Extract the (x, y) coordinate from the center of the cell holding the provided text.  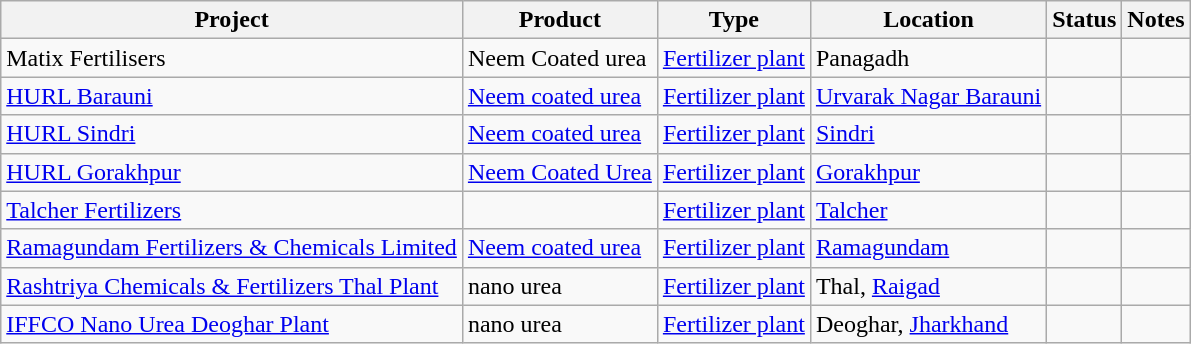
Matix Fertilisers (232, 58)
Product (560, 20)
Talcher Fertilizers (232, 210)
Notes (1156, 20)
HURL Sindri (232, 134)
Ramagundam Fertilizers & Chemicals Limited (232, 248)
Sindri (928, 134)
Talcher (928, 210)
Urvarak Nagar Barauni (928, 96)
Project (232, 20)
Gorakhpur (928, 172)
Neem Coated Urea (560, 172)
Status (1084, 20)
Rashtriya Chemicals & Fertilizers Thal Plant (232, 286)
HURL Barauni (232, 96)
Deoghar, Jharkhand (928, 324)
Neem Coated urea (560, 58)
Type (734, 20)
Thal, Raigad (928, 286)
Panagadh (928, 58)
HURL Gorakhpur (232, 172)
Ramagundam (928, 248)
Location (928, 20)
IFFCO Nano Urea Deoghar Plant (232, 324)
